Pinpoint the cell where the given text exists, returning its (x, y) midpoint coordinate. 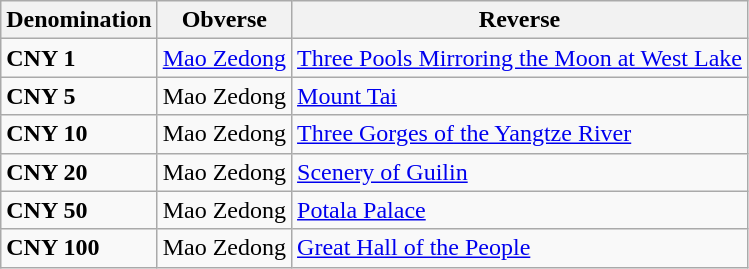
CNY 100 (79, 248)
Denomination (79, 20)
CNY 50 (79, 210)
Three Gorges of the Yangtze River (520, 134)
Potala Palace (520, 210)
Reverse (520, 20)
Mount Tai (520, 96)
Obverse (224, 20)
Great Hall of the People (520, 248)
CNY 1 (79, 58)
CNY 10 (79, 134)
Scenery of Guilin (520, 172)
CNY 20 (79, 172)
Three Pools Mirroring the Moon at West Lake (520, 58)
CNY 5 (79, 96)
